For the text-containing cell, return its midpoint in (X, Y) coordinate format. 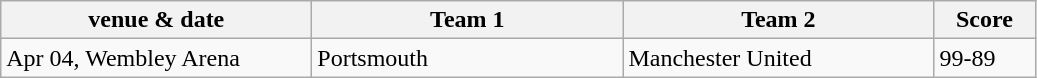
Portsmouth (468, 58)
Apr 04, Wembley Arena (156, 58)
venue & date (156, 20)
Score (984, 20)
Team 2 (778, 20)
Manchester United (778, 58)
Team 1 (468, 20)
99-89 (984, 58)
